Locate the cell with the specified text and output its (X, Y) center coordinate. 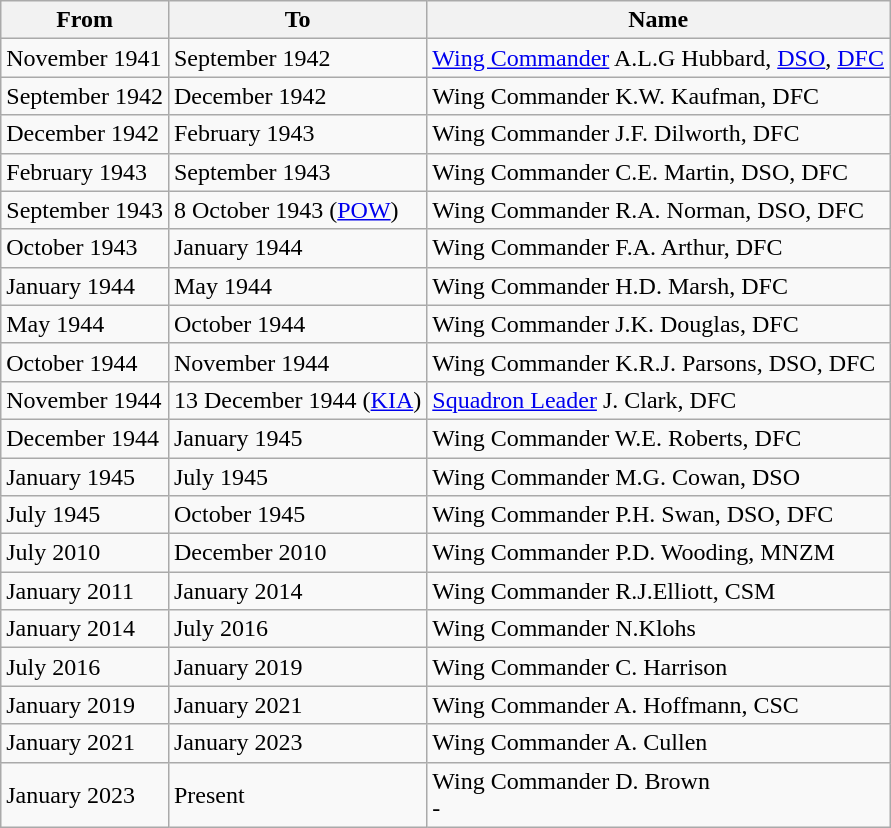
October 1943 (85, 248)
Wing Commander C.E. Martin, DSO, DFC (658, 172)
Wing Commander K.W. Kaufman, DFC (658, 96)
From (85, 20)
November 1941 (85, 58)
Wing Commander K.R.J. Parsons, DSO, DFC (658, 362)
Squadron Leader J. Clark, DFC (658, 400)
December 1944 (85, 438)
Wing Commander R.J.Elliott, CSM (658, 591)
Wing Commander P.D. Wooding, MNZM (658, 553)
Wing Commander D. Brown- (658, 794)
Wing Commander M.G. Cowan, DSO (658, 477)
Wing Commander A.L.G Hubbard, DSO, DFC (658, 58)
Wing Commander N.Klohs (658, 629)
Wing Commander R.A. Norman, DSO, DFC (658, 210)
Wing Commander A. Cullen (658, 743)
Wing Commander F.A. Arthur, DFC (658, 248)
Wing Commander J.K. Douglas, DFC (658, 324)
July 2010 (85, 553)
December 2010 (297, 553)
13 December 1944 (KIA) (297, 400)
To (297, 20)
October 1945 (297, 515)
Wing Commander W.E. Roberts, DFC (658, 438)
Wing Commander C. Harrison (658, 667)
January 2011 (85, 591)
Name (658, 20)
Wing Commander A. Hoffmann, CSC (658, 705)
8 October 1943 (POW) (297, 210)
Present (297, 794)
Wing Commander J.F. Dilworth, DFC (658, 134)
Wing Commander H.D. Marsh, DFC (658, 286)
Wing Commander P.H. Swan, DSO, DFC (658, 515)
